Scan for the cell matching the given text and deliver its (X, Y) coordinate at center. 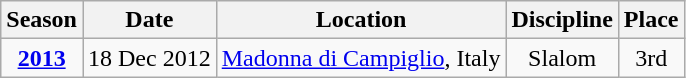
Slalom (562, 58)
Date (149, 20)
Place (651, 20)
18 Dec 2012 (149, 58)
Madonna di Campiglio, Italy (361, 58)
Location (361, 20)
2013 (42, 58)
Discipline (562, 20)
3rd (651, 58)
Season (42, 20)
